Pinpoint the cell where the given text exists, returning its [x, y] midpoint coordinate. 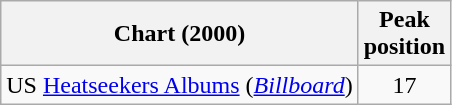
Peakposition [404, 34]
Chart (2000) [180, 34]
17 [404, 85]
US Heatseekers Albums (Billboard) [180, 85]
